Find where the given text appears and provide that cell's center as (X, Y) coordinate. 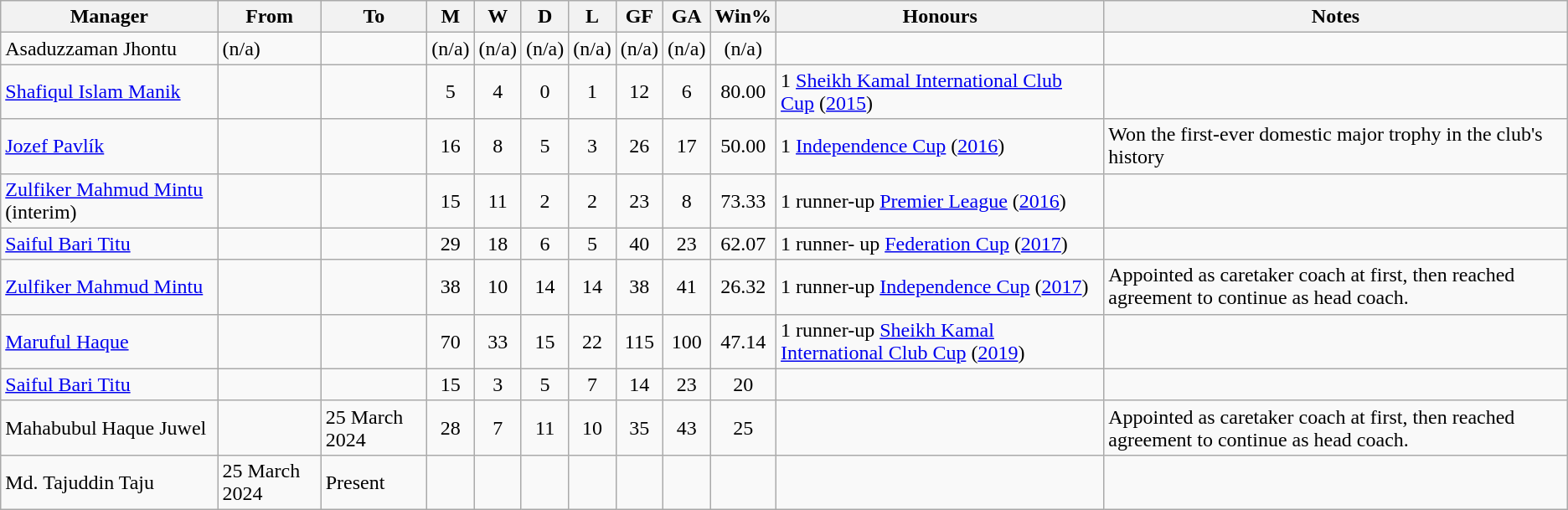
29 (451, 244)
1 (592, 92)
80.00 (744, 92)
17 (687, 146)
Maruful Haque (109, 342)
1 runner- up Federation Cup (2017) (940, 244)
Jozef Pavlík (109, 146)
43 (687, 427)
70 (451, 342)
Asaduzzaman Jhontu (109, 49)
To (374, 17)
0 (544, 92)
62.07 (744, 244)
33 (498, 342)
1 runner-up Sheikh Kamal International Club Cup (2019) (940, 342)
Zulfiker Mahmud Mintu (interim) (109, 201)
Win% (744, 17)
Zulfiker Mahmud Mintu (109, 286)
From (270, 17)
Manager (109, 17)
1 Sheikh Kamal International Club Cup (2015) (940, 92)
W (498, 17)
115 (639, 342)
1 Independence Cup (2016) (940, 146)
26 (639, 146)
47.14 (744, 342)
40 (639, 244)
22 (592, 342)
20 (744, 384)
L (592, 17)
28 (451, 427)
41 (687, 286)
50.00 (744, 146)
18 (498, 244)
12 (639, 92)
26.32 (744, 286)
Mahabubul Haque Juwel (109, 427)
25 (744, 427)
1 runner-up Premier League (2016) (940, 201)
Md. Tajuddin Taju (109, 482)
1 runner-up Independence Cup (2017) (940, 286)
4 (498, 92)
Notes (1336, 17)
Present (374, 482)
GA (687, 17)
D (544, 17)
M (451, 17)
73.33 (744, 201)
GF (639, 17)
Honours (940, 17)
16 (451, 146)
100 (687, 342)
35 (639, 427)
Shafiqul Islam Manik (109, 92)
Won the first-ever domestic major trophy in the club's history (1336, 146)
